Locate the cell with the specified text and output its (X, Y) center coordinate. 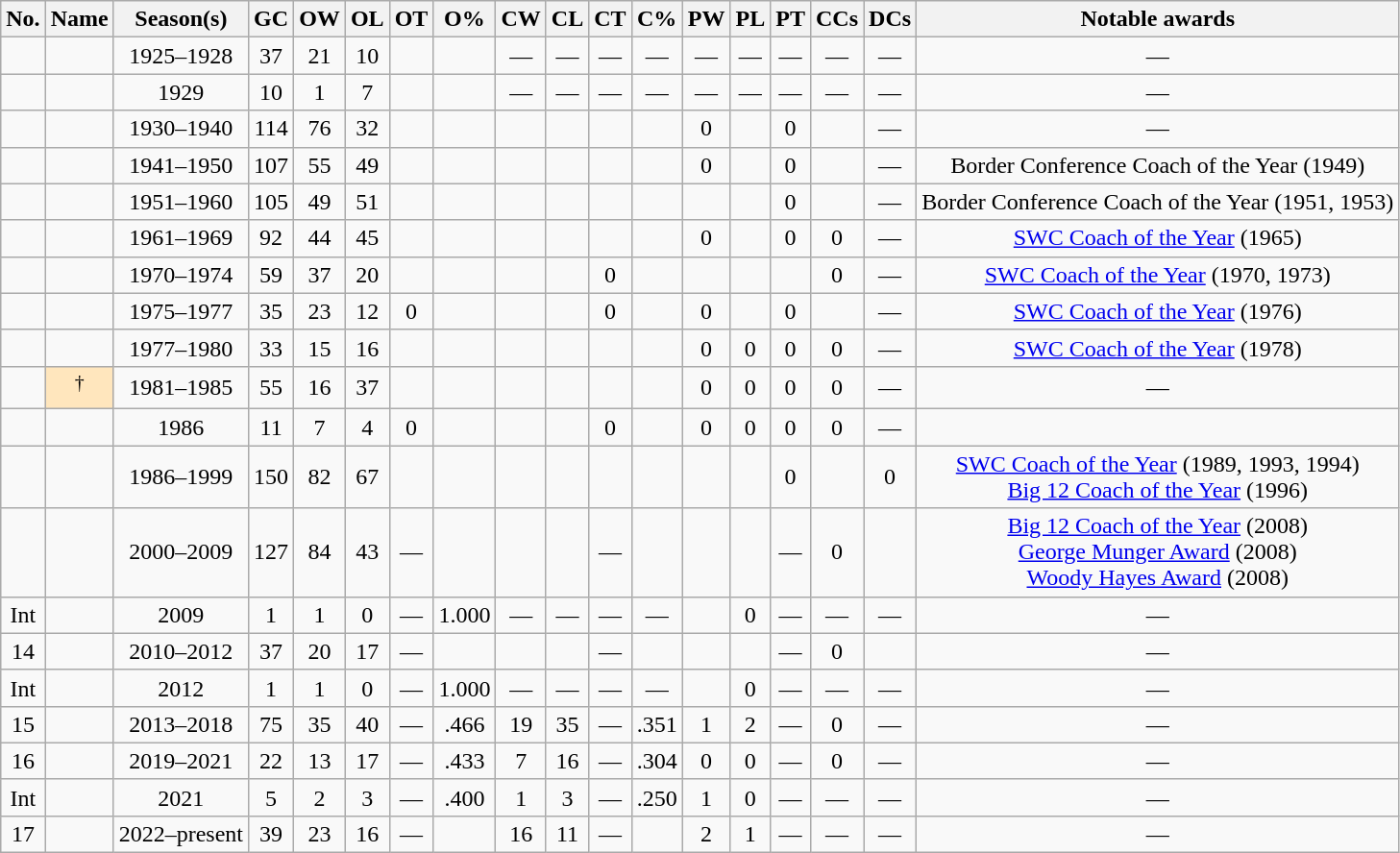
2012 (181, 688)
.466 (465, 724)
13 (320, 761)
114 (271, 129)
19 (521, 724)
1941–1950 (181, 165)
1977–1980 (181, 348)
33 (271, 348)
75 (271, 724)
OW (320, 19)
CL (567, 19)
.304 (657, 761)
2000–2009 (181, 552)
Notable awards (1158, 19)
GC (271, 19)
2010–2012 (181, 651)
1930–1940 (181, 129)
43 (367, 552)
.400 (465, 797)
105 (271, 202)
51 (367, 202)
1970–1974 (181, 275)
OT (411, 19)
1986 (181, 427)
1986–1999 (181, 476)
14 (23, 651)
SWC Coach of the Year (1970, 1973) (1158, 275)
2019–2021 (181, 761)
76 (320, 129)
.433 (465, 761)
Name (79, 19)
39 (271, 834)
2022–present (181, 834)
1975–1977 (181, 311)
PW (706, 19)
OL (367, 19)
127 (271, 552)
O% (465, 19)
21 (320, 56)
1951–1960 (181, 202)
1929 (181, 92)
No. (23, 19)
2013–2018 (181, 724)
4 (367, 427)
22 (271, 761)
SWC Coach of the Year (1965) (1158, 238)
107 (271, 165)
SWC Coach of the Year (1976) (1158, 311)
† (79, 388)
150 (271, 476)
2009 (181, 615)
Border Conference Coach of the Year (1951, 1953) (1158, 202)
Border Conference Coach of the Year (1949) (1158, 165)
45 (367, 238)
CCs (836, 19)
67 (367, 476)
CT (610, 19)
CW (521, 19)
82 (320, 476)
12 (367, 311)
Season(s) (181, 19)
44 (320, 238)
1925–1928 (181, 56)
PT (791, 19)
1961–1969 (181, 238)
SWC Coach of the Year (1978) (1158, 348)
59 (271, 275)
84 (320, 552)
2021 (181, 797)
DCs (890, 19)
.351 (657, 724)
.250 (657, 797)
C% (657, 19)
1981–1985 (181, 388)
PL (750, 19)
40 (367, 724)
92 (271, 238)
Big 12 Coach of the Year (2008)George Munger Award (2008)Woody Hayes Award (2008) (1158, 552)
32 (367, 129)
5 (271, 797)
SWC Coach of the Year (1989, 1993, 1994)Big 12 Coach of the Year (1996) (1158, 476)
